For the text-containing cell, return its midpoint in [X, Y] coordinate format. 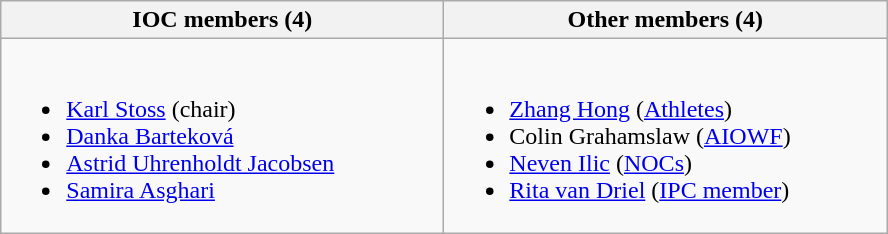
Zhang Hong (Athletes) Colin Grahamslaw (AIOWF) Neven Ilic (NOCs) Rita van Driel (IPC member) [666, 136]
IOC members (4) [222, 20]
Other members (4) [666, 20]
Karl Stoss (chair) Danka Barteková Astrid Uhrenholdt Jacobsen Samira Asghari [222, 136]
